Find where the given text appears and provide that cell's center as (x, y) coordinate. 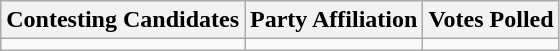
Votes Polled (491, 20)
Party Affiliation (334, 20)
Contesting Candidates (123, 20)
